Pinpoint the cell where the given text exists, returning its (x, y) midpoint coordinate. 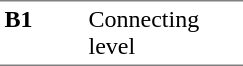
B1 (42, 33)
Connecting level (164, 33)
